For the text-containing cell, return its midpoint in [x, y] coordinate format. 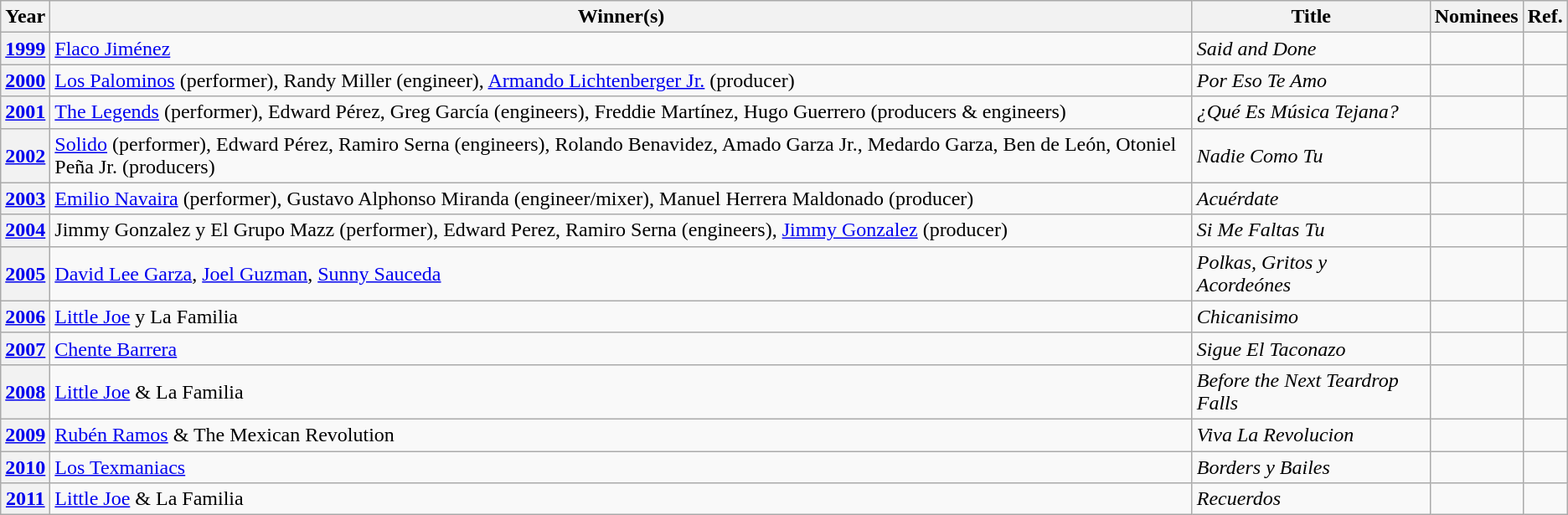
Chente Barrera [622, 348]
Nominees [1476, 17]
Nadie Como Tu [1311, 156]
Polkas, Gritos y Acordeónes [1311, 273]
2006 [25, 317]
Rubén Ramos & The Mexican Revolution [622, 435]
The Legends (performer), Edward Pérez, Greg García (engineers), Freddie Martínez, Hugo Guerrero (producers & engineers) [622, 112]
2000 [25, 80]
Year [25, 17]
¿Qué Es Música Tejana? [1311, 112]
2008 [25, 392]
David Lee Garza, Joel Guzman, Sunny Sauceda [622, 273]
2011 [25, 499]
Chicanisimo [1311, 317]
Said and Done [1311, 49]
Sigue El Taconazo [1311, 348]
2004 [25, 230]
Si Me Faltas Tu [1311, 230]
Little Joe y La Familia [622, 317]
Los Palominos (performer), Randy Miller (engineer), Armando Lichtenberger Jr. (producer) [622, 80]
2005 [25, 273]
1999 [25, 49]
Emilio Navaira (performer), Gustavo Alphonso Miranda (engineer/mixer), Manuel Herrera Maldonado (producer) [622, 198]
2002 [25, 156]
Viva La Revolucion [1311, 435]
Winner(s) [622, 17]
2001 [25, 112]
Flaco Jiménez [622, 49]
2010 [25, 466]
Borders y Bailes [1311, 466]
Jimmy Gonzalez y El Grupo Mazz (performer), Edward Perez, Ramiro Serna (engineers), Jimmy Gonzalez (producer) [622, 230]
Recuerdos [1311, 499]
2003 [25, 198]
Ref. [1545, 17]
2009 [25, 435]
Title [1311, 17]
Before the Next Teardrop Falls [1311, 392]
2007 [25, 348]
Por Eso Te Amo [1311, 80]
Los Texmaniacs [622, 466]
Acuérdate [1311, 198]
